Search for the cell housing the specified text and yield its (x, y) center coordinate. 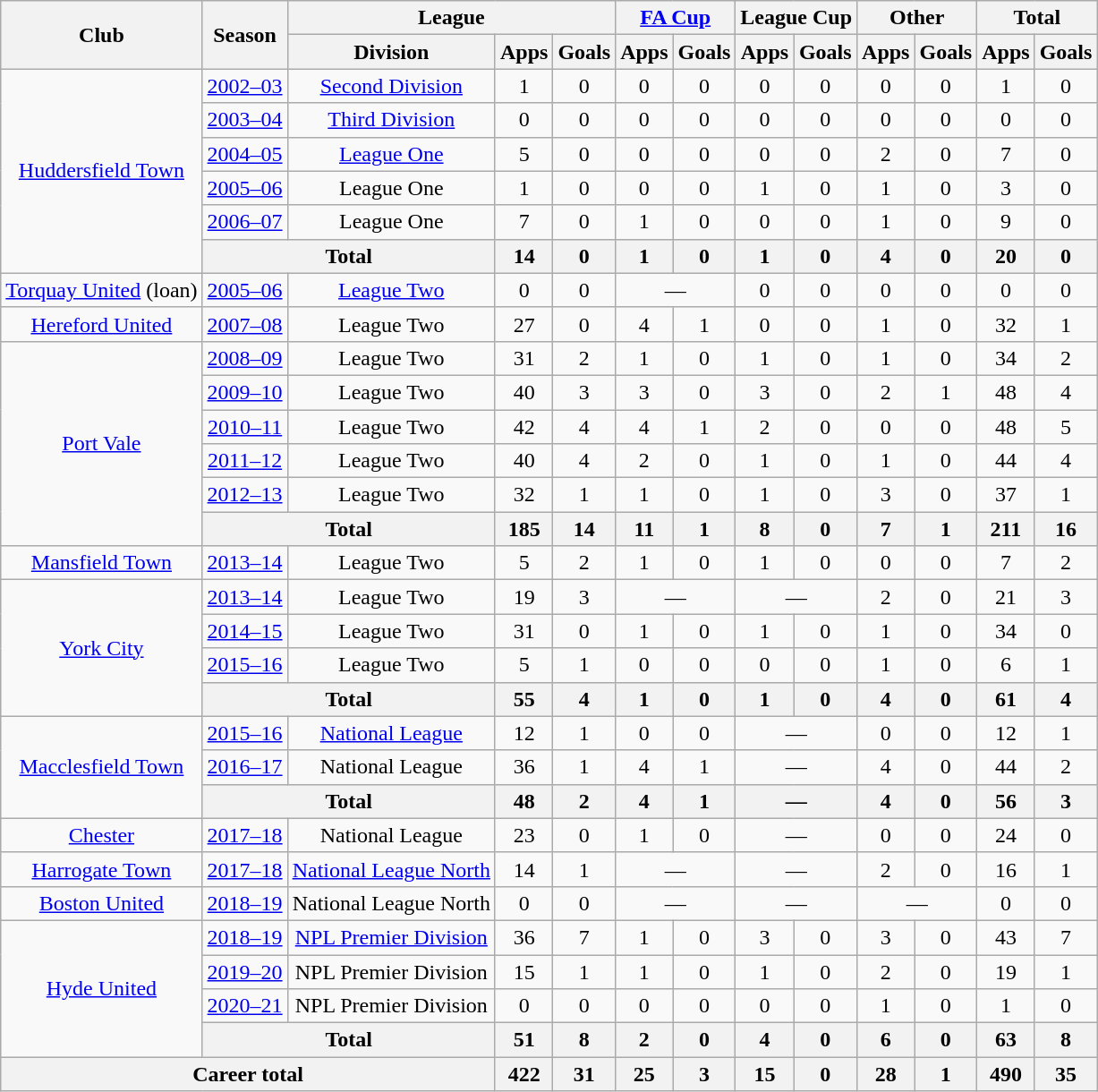
20 (1006, 256)
25 (644, 1074)
Port Vale (102, 443)
Other (917, 18)
37 (1006, 495)
Hyde United (102, 988)
Huddersfield Town (102, 171)
422 (523, 1074)
2007–08 (245, 324)
Career total (249, 1074)
490 (1006, 1074)
Torquay United (loan) (102, 290)
Mansfield Town (102, 563)
2009–10 (245, 392)
2008–09 (245, 358)
27 (523, 324)
Boston United (102, 903)
League (451, 18)
56 (1006, 801)
23 (523, 835)
55 (523, 699)
2002–03 (245, 86)
35 (1066, 1074)
42 (523, 427)
Macclesfield Town (102, 767)
63 (1006, 1040)
24 (1006, 835)
2020–21 (245, 1006)
211 (1006, 529)
61 (1006, 699)
League Cup (796, 18)
York City (102, 648)
2010–11 (245, 427)
21 (1006, 597)
Third Division (391, 120)
11 (644, 529)
Harrogate Town (102, 869)
51 (523, 1040)
Hereford United (102, 324)
2012–13 (245, 495)
Season (245, 35)
2016–17 (245, 767)
2003–04 (245, 120)
Division (391, 52)
FA Cup (676, 18)
2014–15 (245, 631)
43 (1006, 937)
2011–12 (245, 461)
185 (523, 529)
Second Division (391, 86)
9 (1006, 222)
2006–07 (245, 222)
2019–20 (245, 971)
28 (886, 1074)
Chester (102, 835)
Club (102, 35)
2004–05 (245, 154)
